Return (X, Y) of the center of cell containing provided text 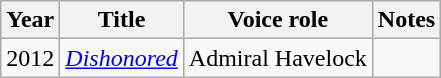
2012 (30, 58)
Voice role (278, 20)
Title (122, 20)
Notes (406, 20)
Admiral Havelock (278, 58)
Year (30, 20)
Dishonored (122, 58)
